Pinpoint the cell where the given text exists, returning its [x, y] midpoint coordinate. 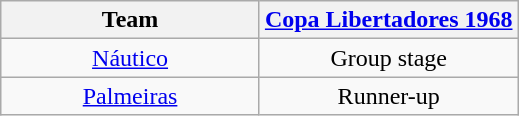
Runner-up [388, 96]
Náutico [130, 58]
Team [130, 20]
Copa Libertadores 1968 [388, 20]
Group stage [388, 58]
Palmeiras [130, 96]
